Scan for the cell matching the given text and deliver its (X, Y) coordinate at center. 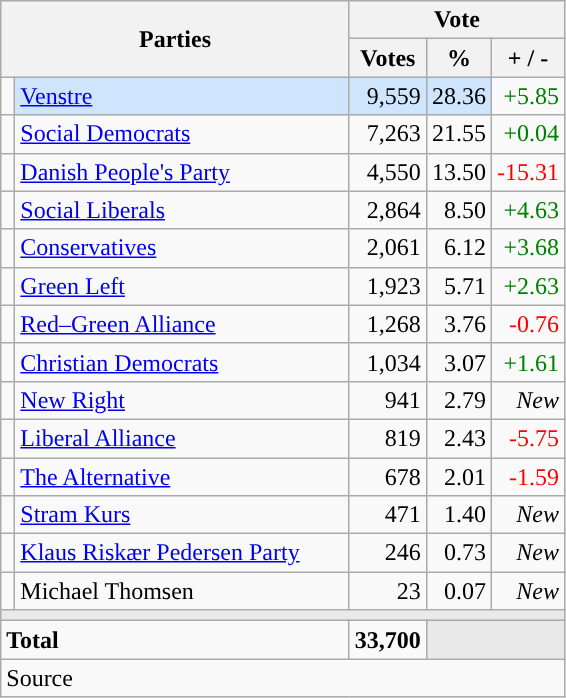
Stram Kurs (182, 515)
1,034 (388, 362)
1.40 (458, 515)
8.50 (458, 210)
Social Democrats (182, 134)
1,923 (388, 286)
5.71 (458, 286)
Danish People's Party (182, 172)
246 (388, 553)
2.01 (458, 477)
Conservatives (182, 248)
+1.61 (528, 362)
+0.04 (528, 134)
13.50 (458, 172)
941 (388, 400)
6.12 (458, 248)
-0.76 (528, 324)
7,263 (388, 134)
819 (388, 438)
Green Left (182, 286)
The Alternative (182, 477)
Red–Green Alliance (182, 324)
Klaus Riskær Pedersen Party (182, 553)
+4.63 (528, 210)
1,268 (388, 324)
+3.68 (528, 248)
+ / - (528, 58)
23 (388, 591)
3.76 (458, 324)
+5.85 (528, 96)
3.07 (458, 362)
New Right (182, 400)
-1.59 (528, 477)
0.07 (458, 591)
-15.31 (528, 172)
Liberal Alliance (182, 438)
Christian Democrats (182, 362)
Social Liberals (182, 210)
33,700 (388, 640)
2.43 (458, 438)
Parties (176, 39)
2,061 (388, 248)
2,864 (388, 210)
Votes (388, 58)
Total (176, 640)
-5.75 (528, 438)
Michael Thomsen (182, 591)
678 (388, 477)
Vote (456, 20)
9,559 (388, 96)
21.55 (458, 134)
4,550 (388, 172)
2.79 (458, 400)
Venstre (182, 96)
Source (283, 678)
28.36 (458, 96)
% (458, 58)
+2.63 (528, 286)
0.73 (458, 553)
471 (388, 515)
